Extract the [x, y] coordinate from the center of the cell holding the provided text.  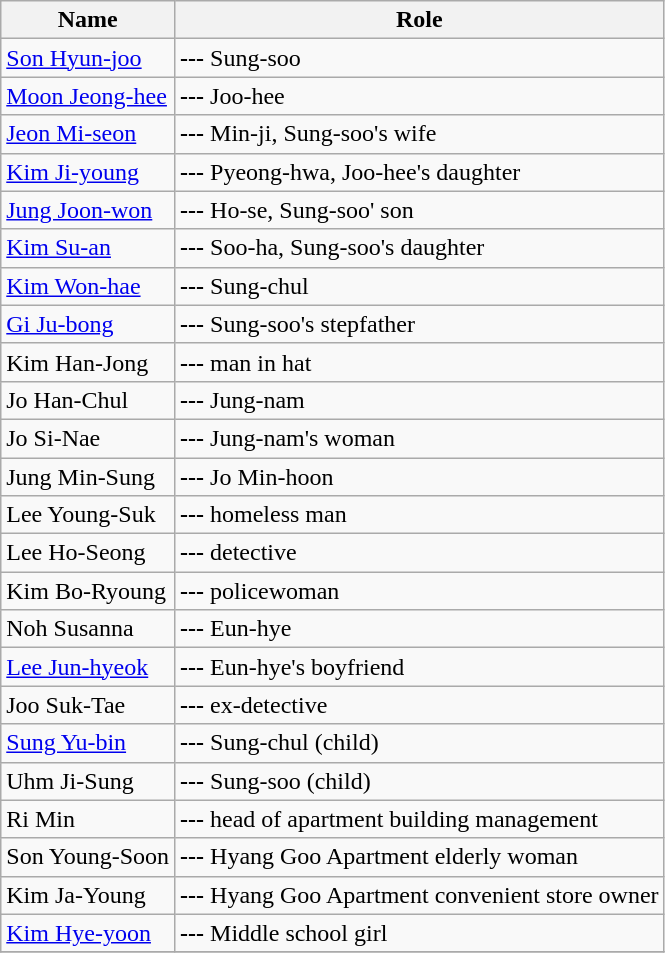
--- Jo Min-hoon [420, 477]
Role [420, 20]
--- Pyeong-hwa, Joo-hee's daughter [420, 172]
Uhm Ji-Sung [88, 781]
Kim Han-Jong [88, 362]
Kim Su-an [88, 248]
Kim Ja-Young [88, 895]
Kim Ji-young [88, 172]
--- Sung-chul (child) [420, 743]
--- Ho-se, Sung-soo' son [420, 210]
--- detective [420, 553]
Lee Ho-Seong [88, 553]
Son Young-Soon [88, 857]
Name [88, 20]
--- head of apartment building management [420, 819]
Lee Young-Suk [88, 515]
Kim Bo-Ryoung [88, 591]
--- Jung-nam's woman [420, 438]
Joo Suk-Tae [88, 705]
--- Eun-hye [420, 629]
--- Min-ji, Sung-soo's wife [420, 134]
Jung Joon-won [88, 210]
--- Eun-hye's boyfriend [420, 667]
--- policewoman [420, 591]
--- Middle school girl [420, 933]
--- Hyang Goo Apartment elderly woman [420, 857]
--- Sung-soo [420, 58]
Gi Ju-bong [88, 324]
--- Sung-chul [420, 286]
Jung Min-Sung [88, 477]
--- Joo-hee [420, 96]
Lee Jun-hyeok [88, 667]
--- Soo-ha, Sung-soo's daughter [420, 248]
Kim Won-hae [88, 286]
Noh Susanna [88, 629]
Son Hyun-joo [88, 58]
--- man in hat [420, 362]
--- Sung-soo's stepfather [420, 324]
--- Jung-nam [420, 400]
Sung Yu-bin [88, 743]
--- Hyang Goo Apartment convenient store owner [420, 895]
--- homeless man [420, 515]
Kim Hye-yoon [88, 933]
Moon Jeong-hee [88, 96]
Ri Min [88, 819]
Jeon Mi-seon [88, 134]
Jo Si-Nae [88, 438]
--- Sung-soo (child) [420, 781]
Jo Han-Chul [88, 400]
--- ex-detective [420, 705]
